Scan for the cell matching the given text and deliver its [x, y] coordinate at center. 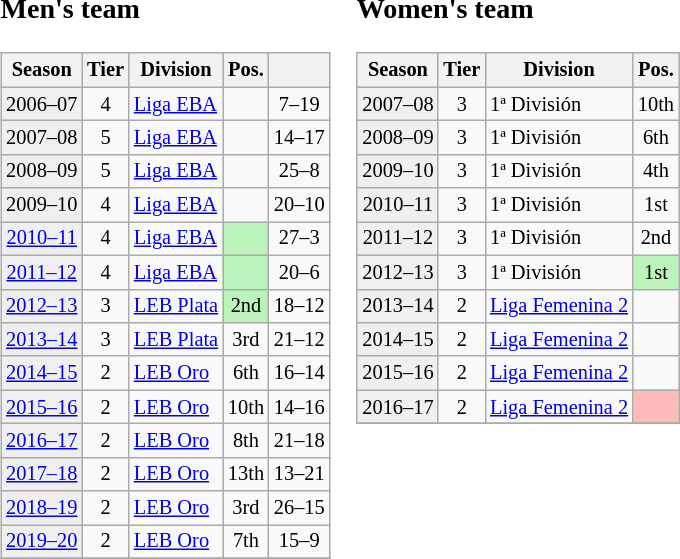
7–19 [300, 104]
21–18 [300, 441]
15–9 [300, 542]
14–16 [300, 407]
21–12 [300, 340]
16–14 [300, 373]
27–3 [300, 239]
13th [246, 474]
7th [246, 542]
14–17 [300, 138]
2006–07 [42, 104]
2018–19 [42, 508]
25–8 [300, 171]
20–6 [300, 272]
8th [246, 441]
26–15 [300, 508]
18–12 [300, 306]
2017–18 [42, 474]
4th [656, 171]
13–21 [300, 474]
2019–20 [42, 542]
20–10 [300, 205]
